Capture the cell that displays the provided text and extract its [X, Y] central coordinate. 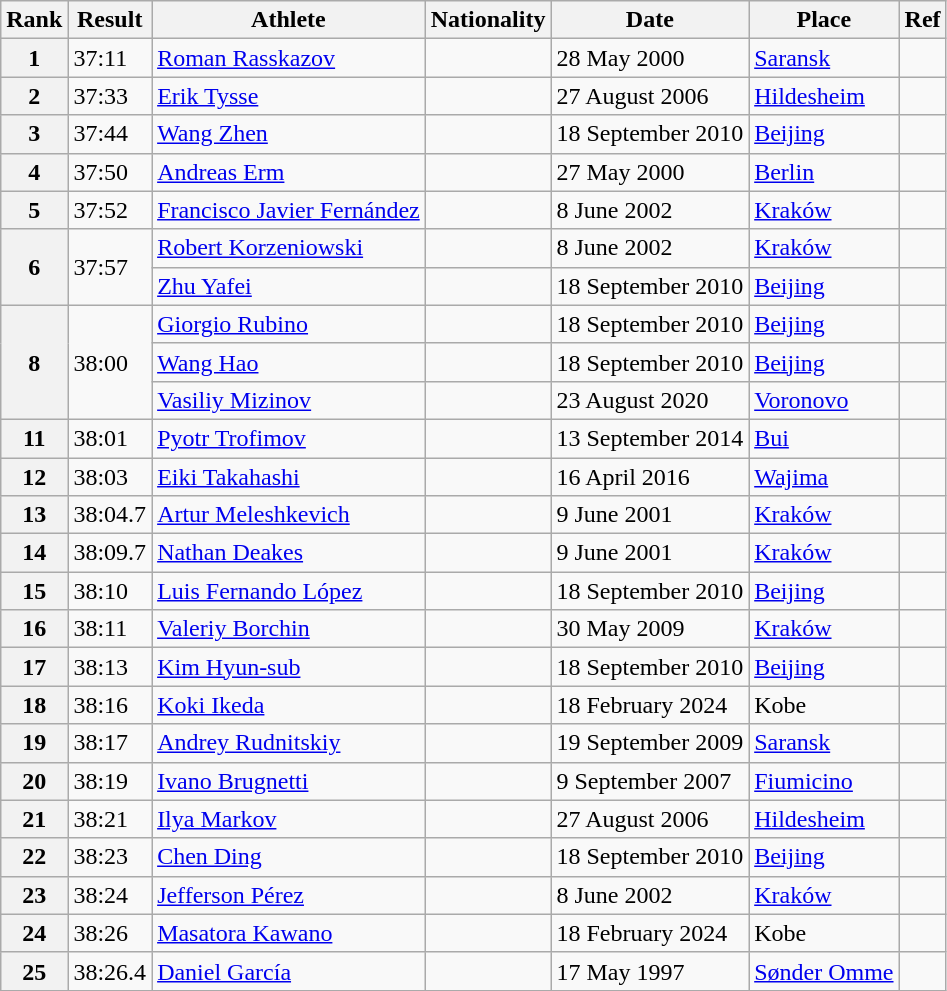
Robert Korzeniowski [289, 248]
37:33 [110, 96]
38:04.7 [110, 515]
Artur Meleshkevich [289, 515]
5 [34, 210]
Fiumicino [824, 781]
38:17 [110, 743]
Erik Tysse [289, 96]
13 September 2014 [650, 438]
Andrey Rudnitskiy [289, 743]
Kim Hyun-sub [289, 667]
Vasiliy Mizinov [289, 400]
38:16 [110, 705]
Wang Zhen [289, 134]
Result [110, 20]
Jefferson Pérez [289, 895]
Eiki Takahashi [289, 477]
Athlete [289, 20]
Chen Ding [289, 857]
Ref [922, 20]
38:24 [110, 895]
Luis Fernando López [289, 591]
20 [34, 781]
Wajima [824, 477]
2 [34, 96]
Nathan Deakes [289, 553]
Rank [34, 20]
16 [34, 629]
38:10 [110, 591]
38:00 [110, 362]
Pyotr Trofimov [289, 438]
8 [34, 362]
Nationality [488, 20]
37:44 [110, 134]
Wang Hao [289, 362]
Andreas Erm [289, 172]
Francisco Javier Fernández [289, 210]
30 May 2009 [650, 629]
28 May 2000 [650, 58]
18 [34, 705]
24 [34, 933]
38:23 [110, 857]
6 [34, 267]
38:09.7 [110, 553]
38:01 [110, 438]
15 [34, 591]
37:11 [110, 58]
Masatora Kawano [289, 933]
Berlin [824, 172]
Ivano Brugnetti [289, 781]
11 [34, 438]
27 May 2000 [650, 172]
Voronovo [824, 400]
21 [34, 819]
12 [34, 477]
17 May 1997 [650, 971]
25 [34, 971]
Zhu Yafei [289, 286]
Giorgio Rubino [289, 324]
38:11 [110, 629]
4 [34, 172]
38:19 [110, 781]
23 [34, 895]
37:52 [110, 210]
9 September 2007 [650, 781]
38:21 [110, 819]
Sønder Omme [824, 971]
22 [34, 857]
16 April 2016 [650, 477]
Koki Ikeda [289, 705]
Roman Rasskazov [289, 58]
38:03 [110, 477]
13 [34, 515]
Place [824, 20]
37:50 [110, 172]
14 [34, 553]
1 [34, 58]
3 [34, 134]
Ilya Markov [289, 819]
Valeriy Borchin [289, 629]
23 August 2020 [650, 400]
Bui [824, 438]
19 September 2009 [650, 743]
Daniel García [289, 971]
19 [34, 743]
38:26 [110, 933]
38:13 [110, 667]
17 [34, 667]
38:26.4 [110, 971]
37:57 [110, 267]
Date [650, 20]
